Provide the (x, y) coordinate of the cell's center where the given text is located.  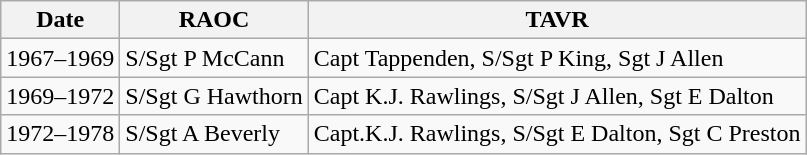
TAVR (557, 20)
1967–1969 (60, 58)
1972–1978 (60, 134)
S/Sgt P McCann (214, 58)
Capt.K.J. Rawlings, S/Sgt E Dalton, Sgt C Preston (557, 134)
1969–1972 (60, 96)
RAOC (214, 20)
Date (60, 20)
Capt K.J. Rawlings, S/Sgt J Allen, Sgt E Dalton (557, 96)
Capt Tappenden, S/Sgt P King, Sgt J Allen (557, 58)
S/Sgt A Beverly (214, 134)
S/Sgt G Hawthorn (214, 96)
